Determine the [X, Y] coordinate at the center of the cell enclosing the given text.  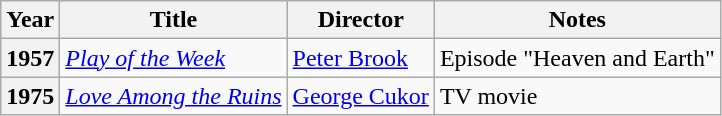
Director [360, 20]
1975 [30, 96]
Title [174, 20]
Episode "Heaven and Earth" [577, 58]
TV movie [577, 96]
Year [30, 20]
Notes [577, 20]
Love Among the Ruins [174, 96]
George Cukor [360, 96]
Play of the Week [174, 58]
Peter Brook [360, 58]
1957 [30, 58]
